From the cell containing the given text, extract its center point as [x, y] coordinate. 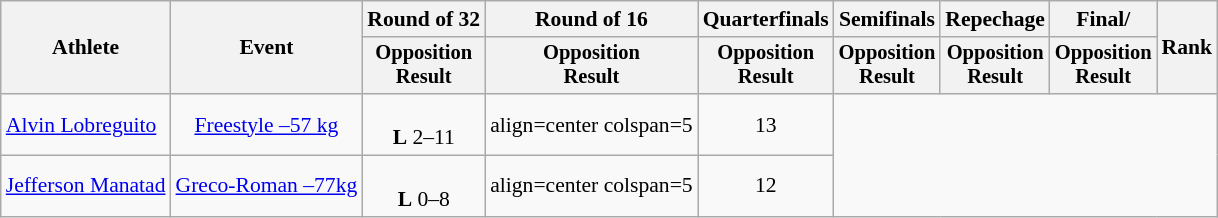
13 [766, 124]
Repechage [995, 19]
L 2–11 [424, 124]
Jefferson Manatad [86, 186]
Quarterfinals [766, 19]
L 0–8 [424, 186]
Round of 16 [591, 19]
Semifinals [888, 19]
Freestyle –57 kg [267, 124]
Athlete [86, 48]
Rank [1188, 48]
12 [766, 186]
Greco-Roman –77kg [267, 186]
Final/ [1104, 19]
Event [267, 48]
Round of 32 [424, 19]
Alvin Lobreguito [86, 124]
